Detect which cell encompasses the target text, then output its [x, y] center coordinate. 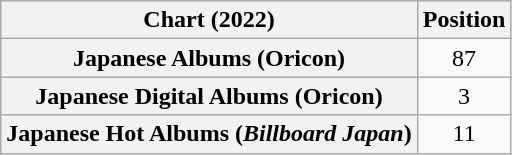
Japanese Digital Albums (Oricon) [209, 96]
3 [464, 96]
Position [464, 20]
87 [464, 58]
Japanese Albums (Oricon) [209, 58]
11 [464, 134]
Chart (2022) [209, 20]
Japanese Hot Albums (Billboard Japan) [209, 134]
